Capture the cell that displays the provided text and extract its [X, Y] central coordinate. 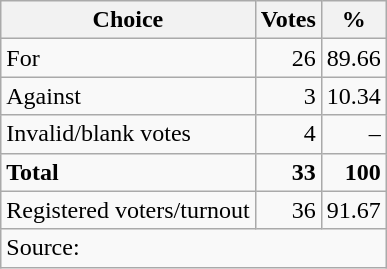
For [128, 58]
Registered voters/turnout [128, 210]
91.67 [354, 210]
10.34 [354, 96]
Votes [288, 20]
4 [288, 134]
Choice [128, 20]
36 [288, 210]
3 [288, 96]
Source: [194, 248]
Total [128, 172]
Invalid/blank votes [128, 134]
89.66 [354, 58]
26 [288, 58]
33 [288, 172]
– [354, 134]
% [354, 20]
Against [128, 96]
100 [354, 172]
